Detect which cell encompasses the target text, then output its [x, y] center coordinate. 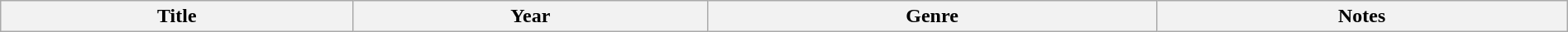
Title [177, 16]
Year [531, 16]
Genre [932, 16]
Notes [1361, 16]
